Search for the cell housing the specified text and yield its (x, y) center coordinate. 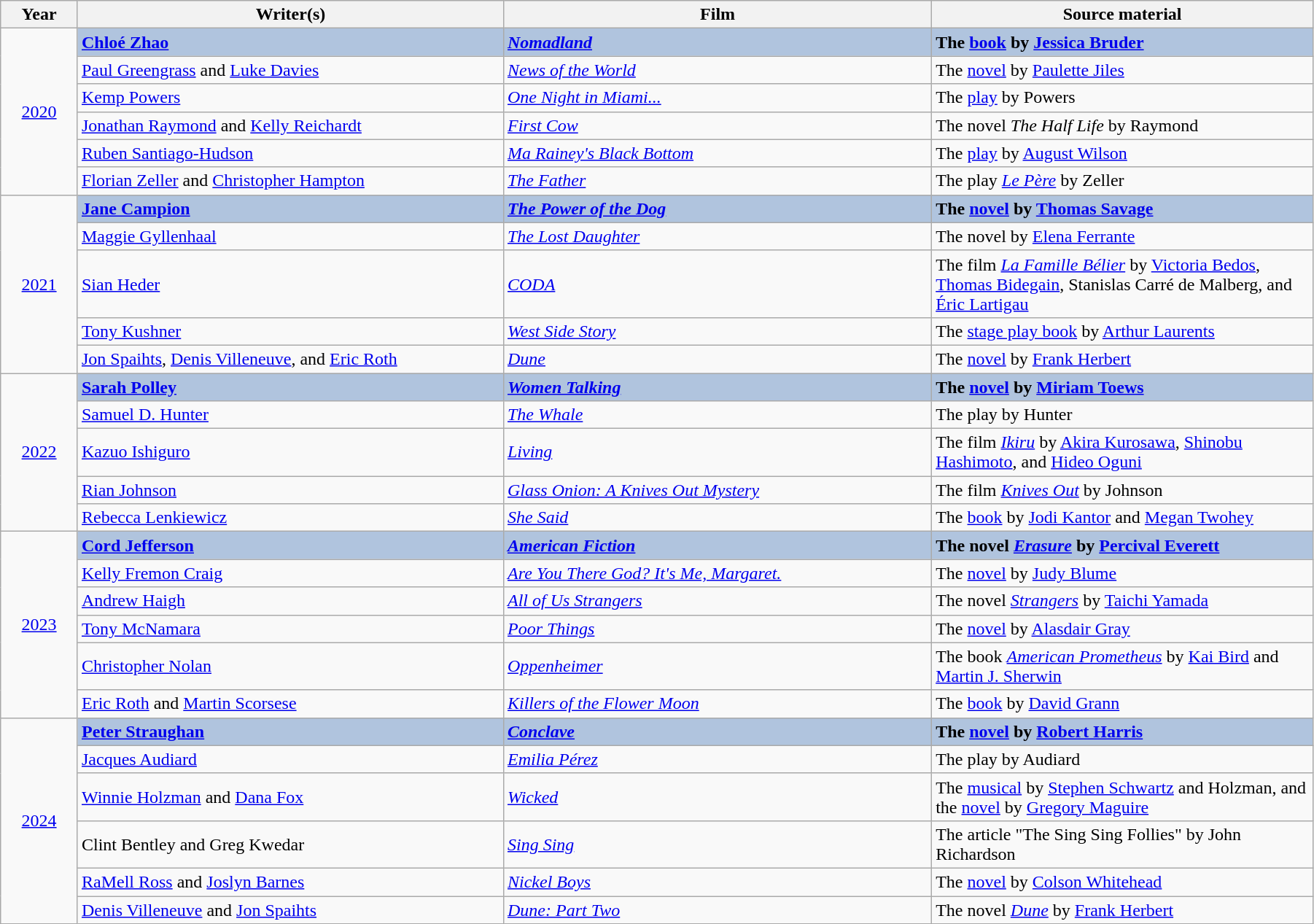
Andrew Haigh (290, 601)
Ruben Santiago-Hudson (290, 153)
The novel by Miriam Toews (1123, 387)
Film (718, 15)
Clint Bentley and Greg Kwedar (290, 845)
American Fiction (718, 546)
Florian Zeller and Christopher Hampton (290, 181)
2023 (39, 624)
One Night in Miami... (718, 98)
Dune (718, 359)
2021 (39, 284)
First Cow (718, 125)
The film Knives Out by Johnson (1123, 490)
The book by David Grann (1123, 704)
Conclave (718, 731)
Dune: Part Two (718, 909)
News of the World (718, 70)
Sing Sing (718, 845)
Jon Spaihts, Denis Villeneuve, and Eric Roth (290, 359)
The novel by Frank Herbert (1123, 359)
The article "The Sing Sing Follies" by John Richardson (1123, 845)
West Side Story (718, 331)
The novel by Thomas Savage (1123, 209)
Rebecca Lenkiewicz (290, 518)
Jane Campion (290, 209)
RaMell Ross and Joslyn Barnes (290, 882)
Cord Jefferson (290, 546)
Winnie Holzman and Dana Fox (290, 796)
Nickel Boys (718, 882)
The novel Dune by Frank Herbert (1123, 909)
The play by Hunter (1123, 415)
CODA (718, 284)
The novel by Paulette Jiles (1123, 70)
Sian Heder (290, 284)
Are You There God? It's Me, Margaret. (718, 573)
Jonathan Raymond and Kelly Reichardt (290, 125)
2024 (39, 820)
Christopher Nolan (290, 667)
The novel Strangers by Taichi Yamada (1123, 601)
The play by August Wilson (1123, 153)
Denis Villeneuve and Jon Spaihts (290, 909)
Women Talking (718, 387)
Maggie Gyllenhaal (290, 236)
The stage play book by Arthur Laurents (1123, 331)
Eric Roth and Martin Scorsese (290, 704)
The musical by Stephen Schwartz and Holzman, and the novel by Gregory Maguire (1123, 796)
Tony McNamara (290, 629)
Poor Things (718, 629)
Paul Greengrass and Luke Davies (290, 70)
Living (718, 452)
The novel by Colson Whitehead (1123, 882)
Oppenheimer (718, 667)
Rian Johnson (290, 490)
Emilia Pérez (718, 759)
The Power of the Dog (718, 209)
The film Ikiru by Akira Kurosawa, Shinobu Hashimoto, and Hideo Oguni (1123, 452)
Kelly Fremon Craig (290, 573)
Tony Kushner (290, 331)
The novel by Robert Harris (1123, 731)
All of Us Strangers (718, 601)
Killers of the Flower Moon (718, 704)
Glass Onion: A Knives Out Mystery (718, 490)
Kazuo Ishiguro (290, 452)
The play by Powers (1123, 98)
The Lost Daughter (718, 236)
The novel by Alasdair Gray (1123, 629)
Jacques Audiard (290, 759)
Writer(s) (290, 15)
Samuel D. Hunter (290, 415)
Nomadland (718, 42)
The book by Jessica Bruder (1123, 42)
2020 (39, 112)
Sarah Polley (290, 387)
Chloé Zhao (290, 42)
The play by Audiard (1123, 759)
Ma Rainey's Black Bottom (718, 153)
2022 (39, 452)
The book by Jodi Kantor and Megan Twohey (1123, 518)
The book American Prometheus by Kai Bird and Martin J. Sherwin (1123, 667)
The novel by Judy Blume (1123, 573)
The Whale (718, 415)
The play Le Père by Zeller (1123, 181)
The Father (718, 181)
The film La Famille Bélier by Victoria Bedos, Thomas Bidegain, Stanislas Carré de Malberg, and Éric Lartigau (1123, 284)
The novel by Elena Ferrante (1123, 236)
Kemp Powers (290, 98)
Source material (1123, 15)
Wicked (718, 796)
The novel Erasure by Percival Everett (1123, 546)
Peter Straughan (290, 731)
Year (39, 15)
She Said (718, 518)
The novel The Half Life by Raymond (1123, 125)
